From the cell containing the given text, extract its center point as [x, y] coordinate. 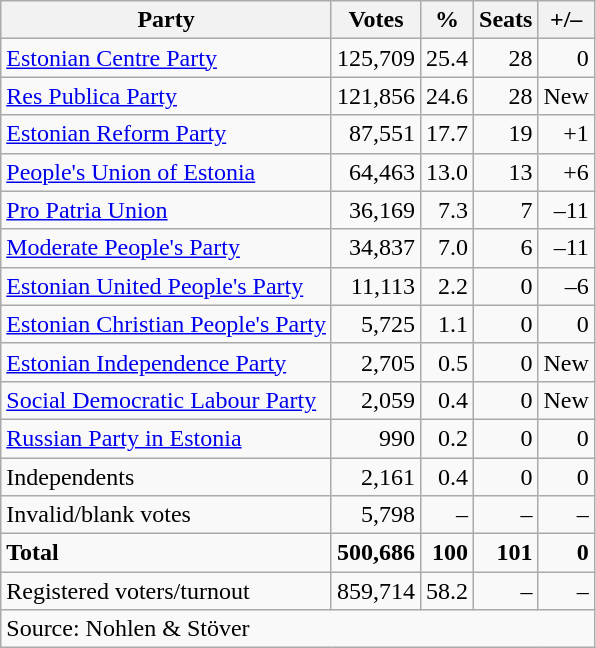
25.4 [448, 58]
2,161 [376, 477]
Social Democratic Labour Party [166, 400]
7.0 [448, 248]
–6 [566, 286]
17.7 [448, 134]
101 [506, 553]
Registered voters/turnout [166, 591]
Source: Nohlen & Stöver [298, 629]
11,113 [376, 286]
Moderate People's Party [166, 248]
7 [506, 210]
Invalid/blank votes [166, 515]
2,705 [376, 362]
990 [376, 438]
Estonian Reform Party [166, 134]
100 [448, 553]
Russian Party in Estonia [166, 438]
87,551 [376, 134]
7.3 [448, 210]
58.2 [448, 591]
34,837 [376, 248]
859,714 [376, 591]
13 [506, 172]
36,169 [376, 210]
Res Publica Party [166, 96]
0.2 [448, 438]
13.0 [448, 172]
Estonian Christian People's Party [166, 324]
People's Union of Estonia [166, 172]
+6 [566, 172]
Estonian Independence Party [166, 362]
Seats [506, 20]
Votes [376, 20]
% [448, 20]
500,686 [376, 553]
1.1 [448, 324]
19 [506, 134]
5,725 [376, 324]
5,798 [376, 515]
+/– [566, 20]
Total [166, 553]
125,709 [376, 58]
Estonian United People's Party [166, 286]
2.2 [448, 286]
24.6 [448, 96]
+1 [566, 134]
Party [166, 20]
Independents [166, 477]
0.5 [448, 362]
Pro Patria Union [166, 210]
121,856 [376, 96]
64,463 [376, 172]
Estonian Centre Party [166, 58]
6 [506, 248]
2,059 [376, 400]
